Return [x, y] of the center of cell containing provided text 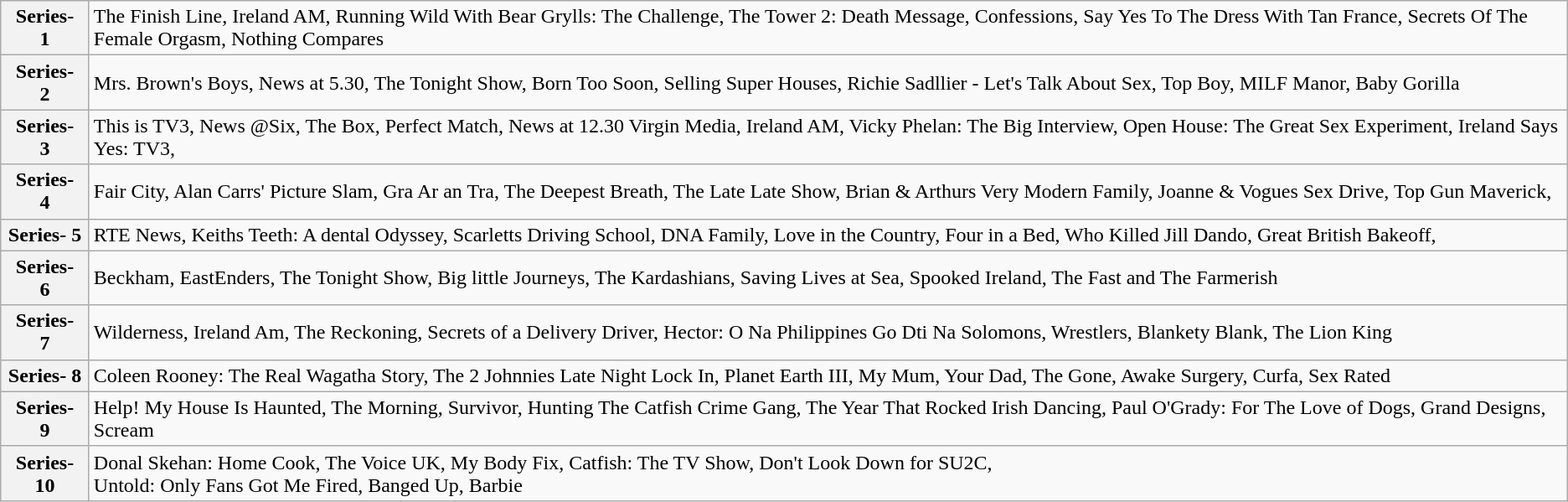
Series- 10 [45, 473]
Beckham, EastEnders, The Tonight Show, Big little Journeys, The Kardashians, Saving Lives at Sea, Spooked Ireland, The Fast and The Farmerish [828, 278]
Donal Skehan: Home Cook, The Voice UK, My Body Fix, Catfish: The TV Show, Don't Look Down for SU2C,Untold: Only Fans Got Me Fired, Banged Up, Barbie [828, 473]
Series-2 [45, 82]
Series-1 [45, 28]
Series-4 [45, 191]
Series-3 [45, 137]
Series-9 [45, 419]
Series- 8 [45, 375]
Series-6 [45, 278]
Series-7 [45, 332]
Series- 5 [45, 235]
